Locate the cell with the specified text and output its (X, Y) center coordinate. 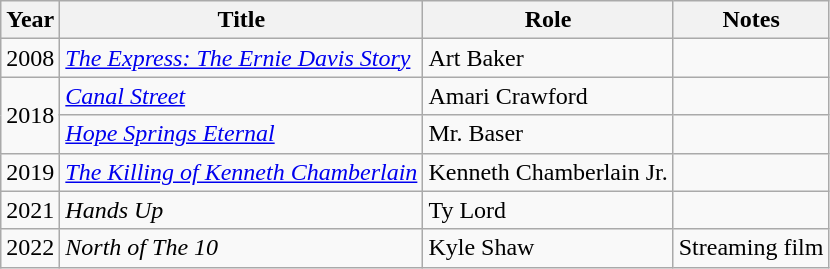
Hands Up (242, 210)
Streaming film (751, 248)
Canal Street (242, 96)
2019 (30, 172)
2022 (30, 248)
Ty Lord (548, 210)
Role (548, 20)
2018 (30, 115)
Art Baker (548, 58)
The Killing of Kenneth Chamberlain (242, 172)
Kenneth Chamberlain Jr. (548, 172)
Notes (751, 20)
2021 (30, 210)
North of The 10 (242, 248)
Hope Springs Eternal (242, 134)
The Express: The Ernie Davis Story (242, 58)
Kyle Shaw (548, 248)
Title (242, 20)
Year (30, 20)
Mr. Baser (548, 134)
2008 (30, 58)
Amari Crawford (548, 96)
